Search for the cell housing the specified text and yield its [X, Y] center coordinate. 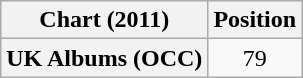
79 [255, 58]
Chart (2011) [104, 20]
UK Albums (OCC) [104, 58]
Position [255, 20]
